Output the [X, Y] coordinate of the center of the cell containing the given text.  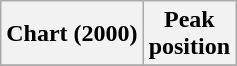
Peakposition [189, 34]
Chart (2000) [72, 34]
